Determine the (x, y) coordinate at the center of the cell enclosing the given text.  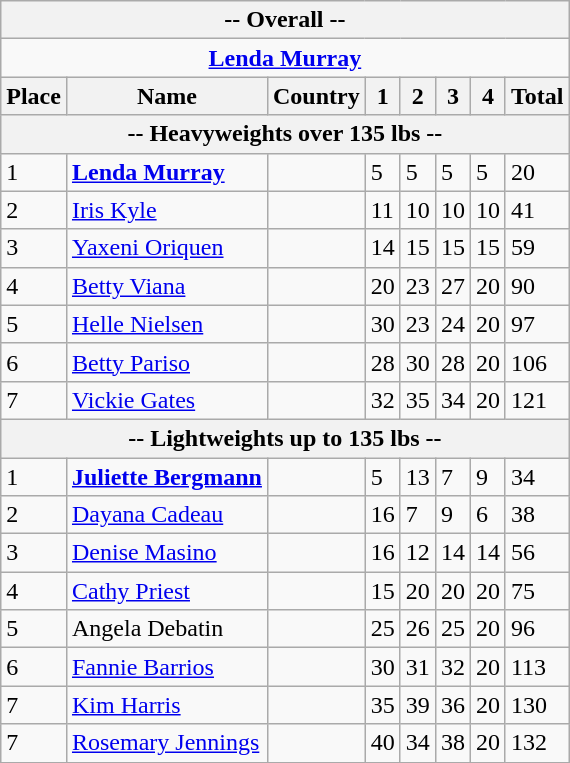
36 (452, 705)
Cathy Priest (166, 591)
Dayana Cadeau (166, 515)
Helle Nielsen (166, 324)
12 (418, 553)
27 (452, 286)
13 (418, 477)
40 (382, 743)
Name (166, 96)
Denise Masino (166, 553)
Vickie Gates (166, 400)
-- Lightweights up to 135 lbs -- (285, 438)
Yaxeni Oriquen (166, 248)
31 (418, 667)
130 (537, 705)
Total (537, 96)
Kim Harris (166, 705)
Place (34, 96)
26 (418, 629)
41 (537, 210)
97 (537, 324)
-- Heavyweights over 135 lbs -- (285, 134)
121 (537, 400)
Betty Viana (166, 286)
113 (537, 667)
11 (382, 210)
56 (537, 553)
75 (537, 591)
39 (418, 705)
Angela Debatin (166, 629)
Rosemary Jennings (166, 743)
-- Overall -- (285, 20)
Iris Kyle (166, 210)
Betty Pariso (166, 362)
106 (537, 362)
Juliette Bergmann (166, 477)
96 (537, 629)
Fannie Barrios (166, 667)
24 (452, 324)
90 (537, 286)
132 (537, 743)
Country (316, 96)
59 (537, 248)
